Scan for the cell matching the given text and deliver its [x, y] coordinate at center. 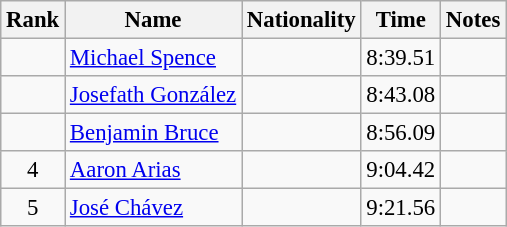
Name [154, 20]
9:04.42 [401, 170]
5 [33, 208]
4 [33, 170]
8:43.08 [401, 95]
Aaron Arias [154, 170]
Josefath González [154, 95]
Michael Spence [154, 58]
José Chávez [154, 208]
8:56.09 [401, 133]
Nationality [302, 20]
Benjamin Bruce [154, 133]
Notes [474, 20]
9:21.56 [401, 208]
Time [401, 20]
8:39.51 [401, 58]
Rank [33, 20]
